Locate the cell with the specified text and output its (x, y) center coordinate. 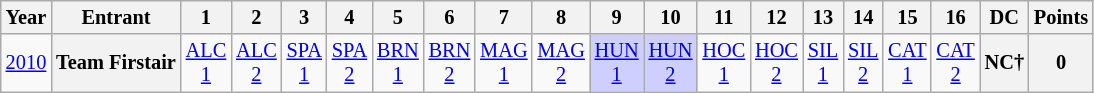
ALC2 (256, 63)
ALC1 (206, 63)
4 (350, 17)
MAG2 (560, 63)
1 (206, 17)
Points (1061, 17)
15 (907, 17)
HOC1 (724, 63)
CAT1 (907, 63)
12 (776, 17)
CAT2 (955, 63)
5 (398, 17)
9 (617, 17)
HOC2 (776, 63)
0 (1061, 63)
NC† (1004, 63)
10 (671, 17)
Entrant (116, 17)
Year (26, 17)
SIL2 (863, 63)
MAG1 (504, 63)
14 (863, 17)
DC (1004, 17)
HUN1 (617, 63)
2010 (26, 63)
Team Firstair (116, 63)
SPA1 (304, 63)
3 (304, 17)
SIL1 (823, 63)
SPA2 (350, 63)
BRN2 (450, 63)
7 (504, 17)
8 (560, 17)
16 (955, 17)
2 (256, 17)
11 (724, 17)
BRN1 (398, 63)
13 (823, 17)
6 (450, 17)
HUN2 (671, 63)
